Locate the cell with the specified text and output its [X, Y] center coordinate. 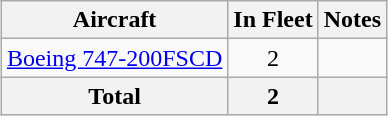
Total [114, 96]
Notes [352, 20]
In Fleet [273, 20]
Boeing 747-200FSCD [114, 58]
Aircraft [114, 20]
